Determine the [X, Y] coordinate at the center of the cell enclosing the given text.  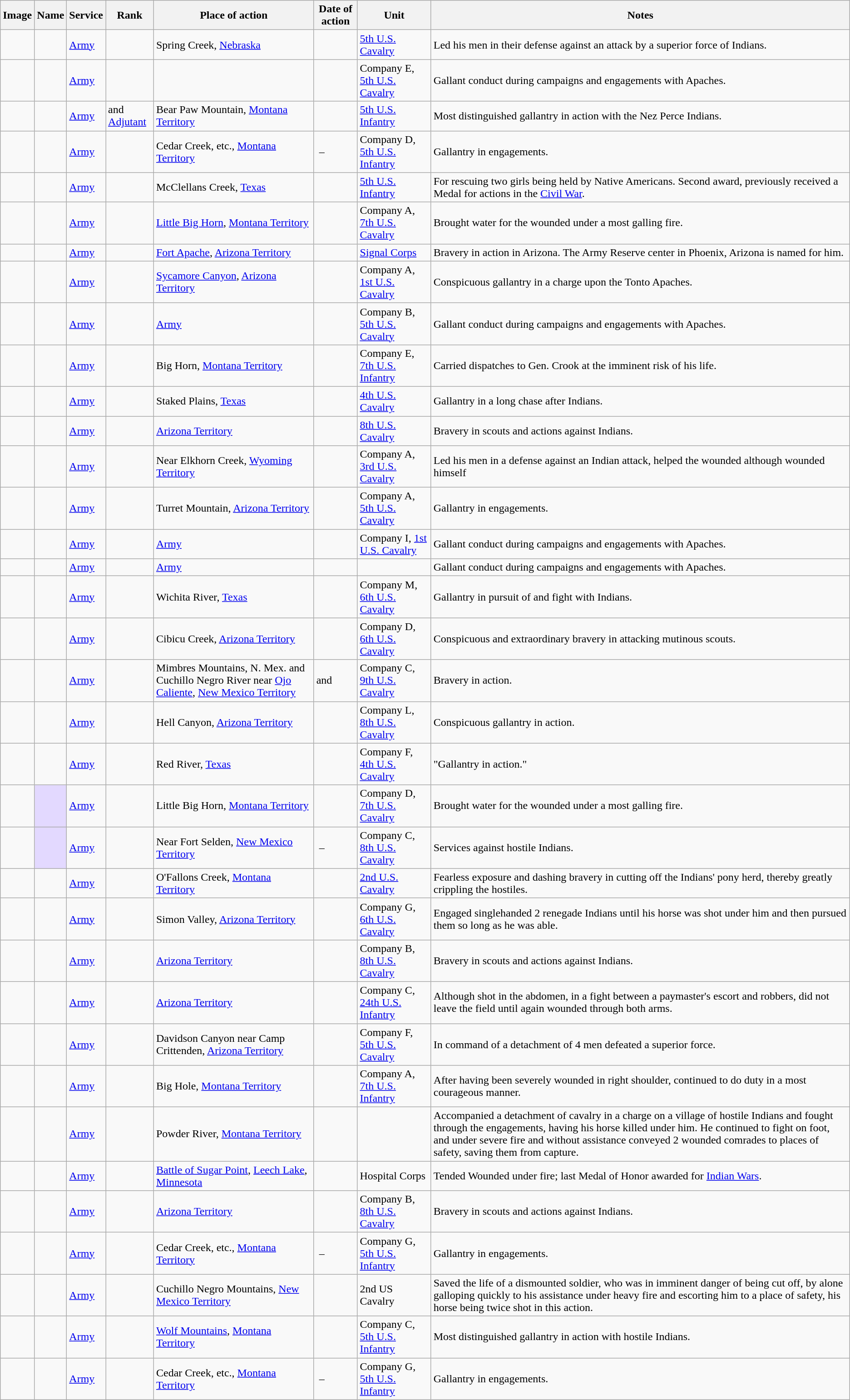
Company A, 5th U.S. Cavalry [394, 508]
Company D, 5th U.S. Infantry [394, 152]
Bravery in action in Arizona. The Army Reserve center in Phoenix, Arizona is named for him. [640, 252]
Hospital Corps [394, 1176]
Battle of Sugar Point, Leech Lake, Minnesota [233, 1176]
Company A, 3rd U.S. Cavalry [394, 467]
Mimbres Mountains, N. Mex. and Cuchillo Negro River near Ojo Caliente, New Mexico Territory [233, 680]
Spring Creek, Nebraska [233, 44]
Carried dispatches to Gen. Crook at the imminent risk of his life. [640, 365]
Conspicuous gallantry in action. [640, 722]
8th U.S. Cavalry [394, 430]
Near Fort Selden, New Mexico Territory [233, 848]
Sycamore Canyon, Arizona Territory [233, 282]
"Gallantry in action." [640, 764]
Company F, 5th U.S. Cavalry [394, 1044]
Although shot in the abdomen, in a fight between a paymaster's escort and robbers, did not leave the field until again wounded through both arms. [640, 1002]
Company D, 6th U.S. Cavalry [394, 639]
Unit [394, 15]
Company M, 6th U.S. Cavalry [394, 597]
Turret Mountain, Arizona Territory [233, 508]
Company G, 6th U.S. Cavalry [394, 919]
Company B, 5th U.S. Cavalry [394, 324]
Company D, 7th U.S. Cavalry [394, 806]
Cibicu Creek, Arizona Territory [233, 639]
and [336, 680]
After having been severely wounded in right shoulder, continued to do duty in a most courageous manner. [640, 1086]
McClellans Creek, Texas [233, 187]
For rescuing two girls being held by Native Americans. Second award, previously received a Medal for actions in the Civil War. [640, 187]
Near Elkhorn Creek, Wyoming Territory [233, 467]
2nd US Cavalry [394, 1295]
and Adjutant [130, 116]
Davidson Canyon near Camp Crittenden, Arizona Territory [233, 1044]
Simon Valley, Arizona Territory [233, 919]
Name [51, 15]
Image [17, 15]
Cuchillo Negro Mountains, New Mexico Territory [233, 1295]
4th U.S. Cavalry [394, 401]
Wolf Mountains, Montana Territory [233, 1337]
Most distinguished gallantry in action with the Nez Perce Indians. [640, 116]
Conspicuous and extraordinary bravery in attacking mutinous scouts. [640, 639]
Hell Canyon, Arizona Territory [233, 722]
Services against hostile Indians. [640, 848]
Red River, Texas [233, 764]
Bravery in action. [640, 680]
Company C, 9th U.S. Cavalry [394, 680]
Company F, 4th U.S. Cavalry [394, 764]
Most distinguished gallantry in action with hostile Indians. [640, 1337]
Fearless exposure and dashing bravery in cutting off the Indians' pony herd, thereby greatly crippling the hostiles. [640, 883]
Led his men in their defense against an attack by a superior force of Indians. [640, 44]
Big Horn, Montana Territory [233, 365]
Company C, 24th U.S. Infantry [394, 1002]
Gallantry in a long chase after Indians. [640, 401]
Company I, 1st U.S. Cavalry [394, 544]
Signal Corps [394, 252]
Company A, 7th U.S. Infantry [394, 1086]
Company E, 7th U.S. Infantry [394, 365]
In command of a detachment of 4 men defeated a superior force. [640, 1044]
Big Hole, Montana Territory [233, 1086]
Gallantry in pursuit of and fight with Indians. [640, 597]
Staked Plains, Texas [233, 401]
Wichita River, Texas [233, 597]
Engaged singlehanded 2 renegade Indians until his horse was shot under him and then pursued them so long as he was able. [640, 919]
Company A, 1st U.S. Cavalry [394, 282]
Bear Paw Mountain, Montana Territory [233, 116]
Tended Wounded under fire; last Medal of Honor awarded for Indian Wars. [640, 1176]
Led his men in a defense against an Indian attack, helped the wounded although wounded himself [640, 467]
Notes [640, 15]
Conspicuous gallantry in a charge upon the Tonto Apaches. [640, 282]
Company C, 8th U.S. Cavalry [394, 848]
O'Fallons Creek, Montana Territory [233, 883]
Company A, 7th U.S. Cavalry [394, 223]
Rank [130, 15]
Fort Apache, Arizona Territory [233, 252]
Service [86, 15]
Powder River, Montana Territory [233, 1134]
5th U.S. Cavalry [394, 44]
Place of action [233, 15]
Date of action [336, 15]
Company E, 5th U.S. Cavalry [394, 80]
Company C, 5th U.S. Infantry [394, 1337]
Company L, 8th U.S. Cavalry [394, 722]
2nd U.S. Cavalry [394, 883]
